Determine the (x, y) coordinate at the center of the cell enclosing the given text.  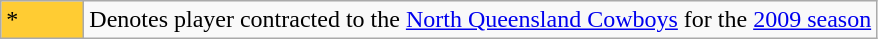
* (42, 20)
Denotes player contracted to the North Queensland Cowboys for the 2009 season (480, 20)
